Pinpoint the cell where the given text exists, returning its [X, Y] midpoint coordinate. 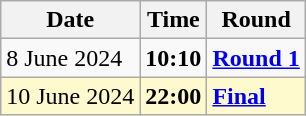
22:00 [174, 96]
10:10 [174, 58]
Date [70, 20]
Time [174, 20]
Final [256, 96]
10 June 2024 [70, 96]
Round 1 [256, 58]
Round [256, 20]
8 June 2024 [70, 58]
